Locate the cell with the specified text and output its [x, y] center coordinate. 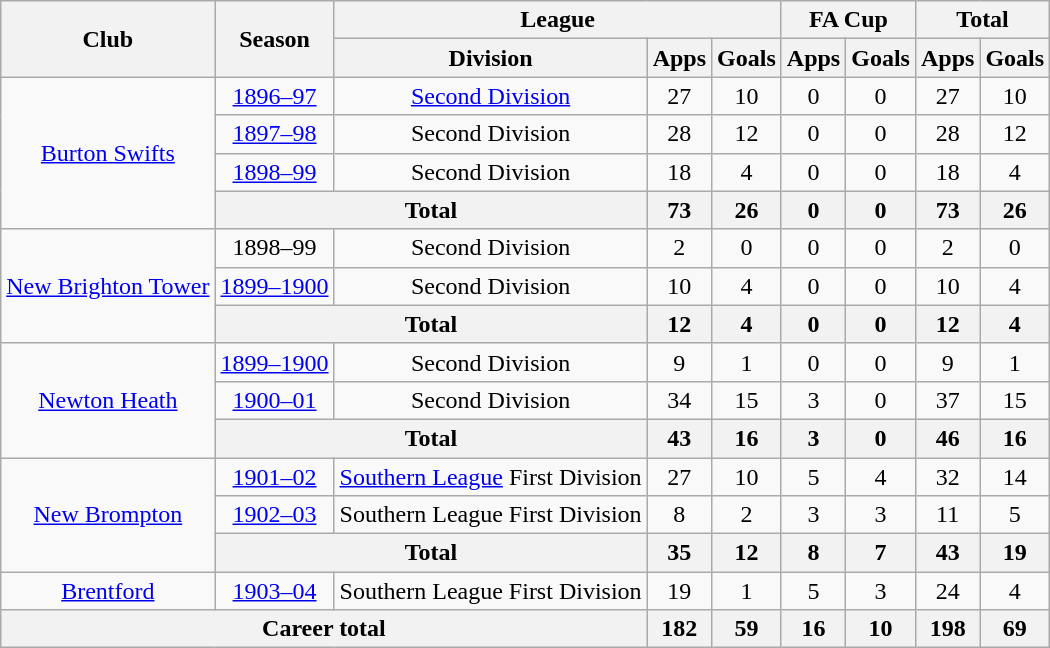
14 [1015, 477]
1900–01 [274, 400]
24 [947, 591]
New Brompton [108, 515]
1902–03 [274, 515]
1903–04 [274, 591]
Brentford [108, 591]
59 [747, 629]
Club [108, 39]
Division [490, 58]
35 [679, 553]
FA Cup [848, 20]
69 [1015, 629]
1896–97 [274, 96]
37 [947, 400]
1901–02 [274, 477]
182 [679, 629]
1897–98 [274, 134]
Newton Heath [108, 400]
34 [679, 400]
32 [947, 477]
11 [947, 515]
Burton Swifts [108, 153]
Career total [324, 629]
198 [947, 629]
Season [274, 39]
New Brighton Tower [108, 286]
League [558, 20]
46 [947, 438]
7 [881, 553]
